Provide the [X, Y] coordinate of the cell's center where the given text is located.  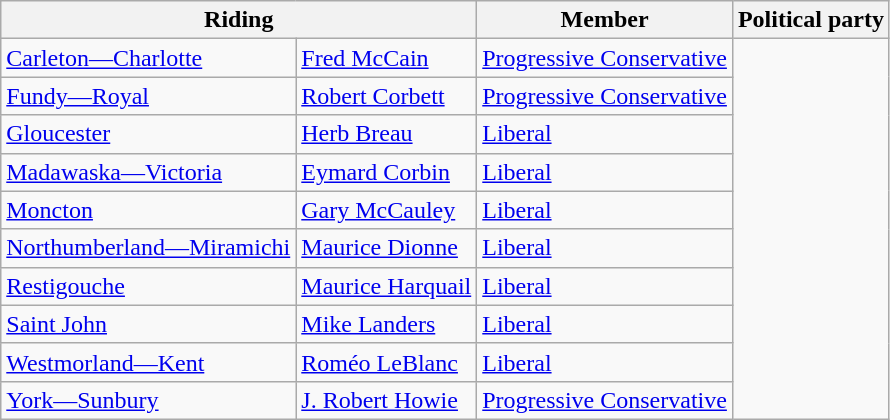
Gary McCauley [386, 210]
Saint John [148, 324]
Herb Breau [386, 134]
Northumberland—Miramichi [148, 248]
J. Robert Howie [386, 400]
Restigouche [148, 286]
Eymard Corbin [386, 172]
Moncton [148, 210]
Carleton—Charlotte [148, 58]
Robert Corbett [386, 96]
Riding [239, 20]
Maurice Dionne [386, 248]
Gloucester [148, 134]
Member [605, 20]
Maurice Harquail [386, 286]
Roméo LeBlanc [386, 362]
York—Sunbury [148, 400]
Fred McCain [386, 58]
Political party [810, 20]
Mike Landers [386, 324]
Madawaska—Victoria [148, 172]
Westmorland—Kent [148, 362]
Fundy—Royal [148, 96]
